From the cell containing the given text, extract its center point as [x, y] coordinate. 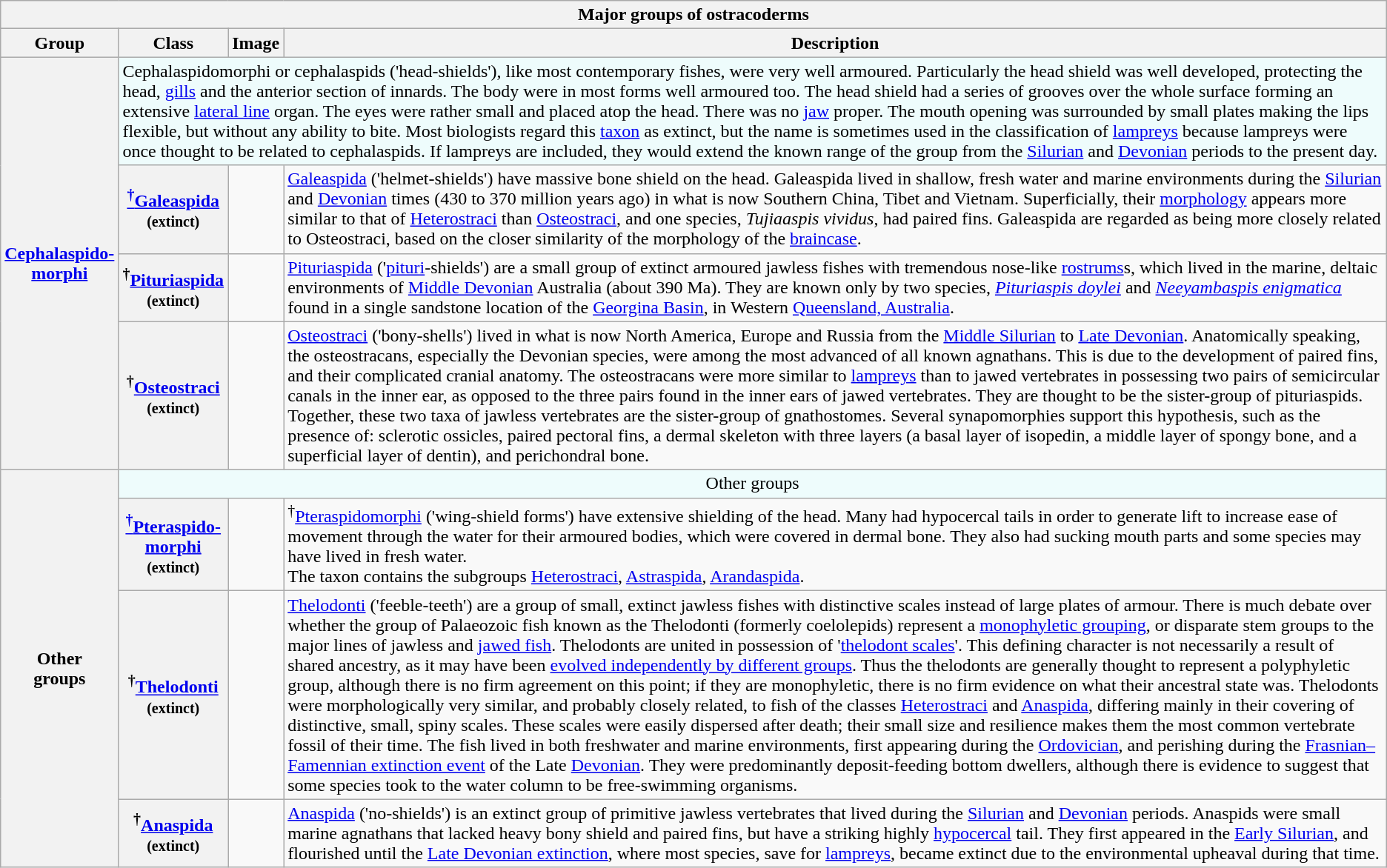
Cephalaspido-morphi [59, 264]
Other groups [753, 484]
Image [256, 43]
Othergroups [59, 668]
†Galeaspida(extinct) [173, 209]
Group [59, 43]
†Thelodonti(extinct) [173, 695]
†Pituriaspida(extinct) [173, 287]
Description [836, 43]
Major groups of ostracoderms [693, 15]
Class [173, 43]
†Anaspida(extinct) [173, 833]
†Osteostraci(extinct) [173, 395]
†Pteraspido-morphi(extinct) [173, 544]
